Find where the given text appears and provide that cell's center as [x, y] coordinate. 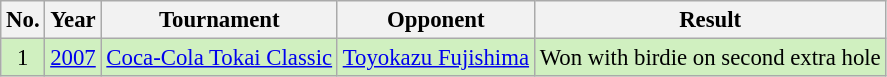
Tournament [219, 20]
Coca-Cola Tokai Classic [219, 58]
2007 [73, 58]
Year [73, 20]
1 [23, 58]
Opponent [436, 20]
Toyokazu Fujishima [436, 58]
Won with birdie on second extra hole [710, 58]
Result [710, 20]
No. [23, 20]
